Determine the (X, Y) coordinate at the center of the cell enclosing the given text.  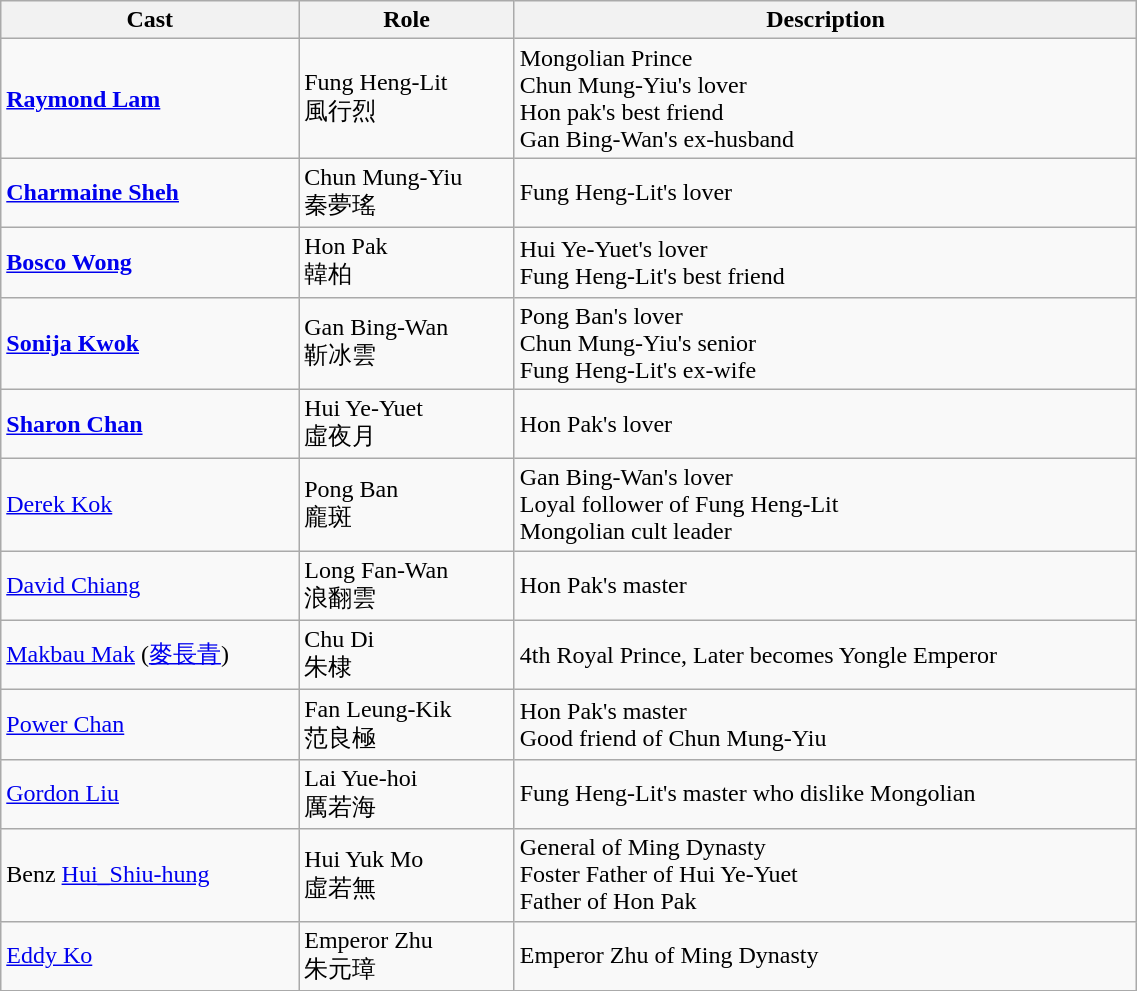
Fan Leung-Kik 范良極 (407, 725)
Sharon Chan (150, 424)
Emperor Zhu 朱元璋 (407, 956)
Power Chan (150, 725)
Hon Pak's master (826, 586)
Description (826, 20)
Hui Ye-Yuet 虛夜月 (407, 424)
Charmaine Sheh (150, 193)
4th Royal Prince, Later becomes Yongle Emperor (826, 655)
Sonija Kwok (150, 343)
Pong Ban 龐斑 (407, 505)
General of Ming Dynasty Foster Father of Hui Ye-Yuet Father of Hon Pak (826, 875)
Long Fan-Wan 浪翻雲 (407, 586)
Hon Pak 韓柏 (407, 262)
Mongolian Prince Chun Mung-Yiu's lover Hon pak's best friend Gan Bing-Wan's ex-husband (826, 98)
Hon Pak's master Good friend of Chun Mung-Yiu (826, 725)
David Chiang (150, 586)
Chu Di 朱棣 (407, 655)
Hui Ye-Yuet's lover Fung Heng-Lit's best friend (826, 262)
Chun Mung-Yiu 秦夢瑤 (407, 193)
Pong Ban's lover Chun Mung-Yiu's senior Fung Heng-Lit's ex-wife (826, 343)
Bosco Wong (150, 262)
Eddy Ko (150, 956)
Fung Heng-Lit's master who dislike Mongolian (826, 794)
Fung Heng-Lit 風行烈 (407, 98)
Hon Pak's lover (826, 424)
Cast (150, 20)
Gan Bing-Wan's lover Loyal follower of Fung Heng-Lit Mongolian cult leader (826, 505)
Benz Hui_Shiu-hung (150, 875)
Hui Yuk Mo 虛若無 (407, 875)
Role (407, 20)
Raymond Lam (150, 98)
Gordon Liu (150, 794)
Derek Kok (150, 505)
Emperor Zhu of Ming Dynasty (826, 956)
Makbau Mak (麥長青) (150, 655)
Fung Heng-Lit's lover (826, 193)
Gan Bing-Wan 靳冰雲 (407, 343)
Lai Yue-hoi 厲若海 (407, 794)
